Identify which cell holds the provided text, then report its [x, y] central coordinate. 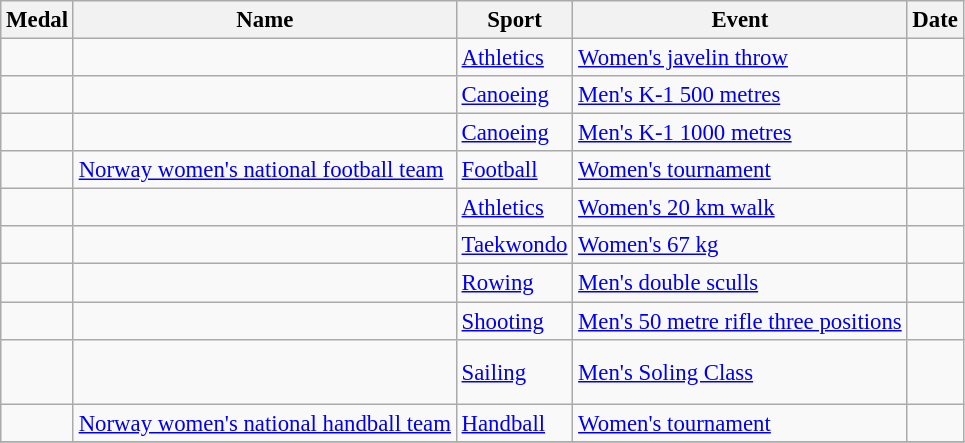
Men's K-1 500 metres [740, 95]
Handball [514, 423]
Norway women's national handball team [264, 423]
Football [514, 170]
Sailing [514, 372]
Event [740, 20]
Sport [514, 20]
Women's 20 km walk [740, 208]
Shooting [514, 321]
Women's javelin throw [740, 58]
Norway women's national football team [264, 170]
Men's Soling Class [740, 372]
Medal [38, 20]
Women's 67 kg [740, 245]
Rowing [514, 283]
Men's double sculls [740, 283]
Name [264, 20]
Taekwondo [514, 245]
Date [935, 20]
Men's 50 metre rifle three positions [740, 321]
Men's K-1 1000 metres [740, 133]
